Return [x, y] of the center of cell containing provided text 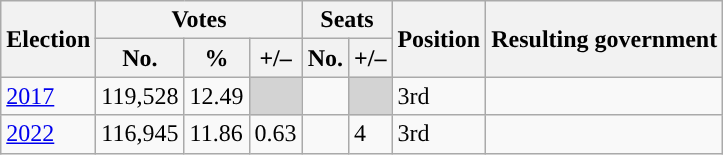
Election [48, 39]
116,945 [140, 134]
119,528 [140, 96]
Votes [199, 20]
2017 [48, 96]
Seats [347, 20]
Position [439, 39]
11.86 [216, 134]
0.63 [276, 134]
% [216, 58]
12.49 [216, 96]
Resulting government [604, 39]
2022 [48, 134]
4 [370, 134]
